Extract the [X, Y] coordinate from the center of the cell holding the provided text.  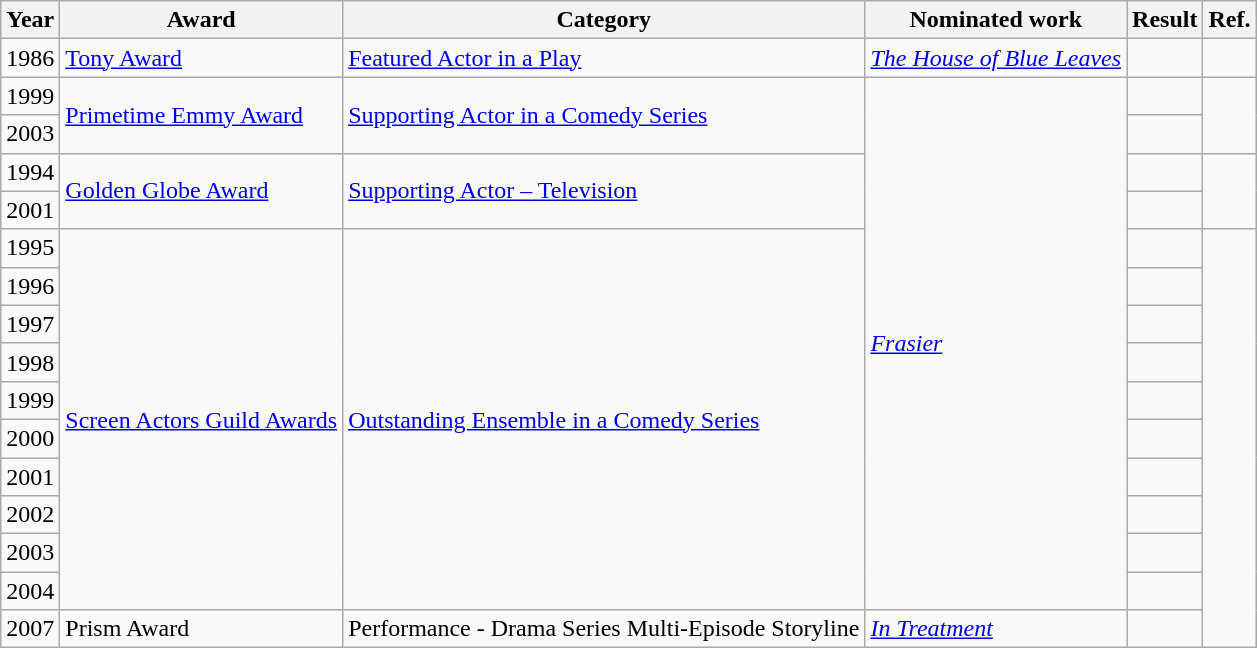
Golden Globe Award [202, 191]
2004 [30, 591]
1994 [30, 172]
Prism Award [202, 629]
1995 [30, 248]
Supporting Actor in a Comedy Series [604, 115]
2002 [30, 515]
Result [1165, 20]
Supporting Actor – Television [604, 191]
Screen Actors Guild Awards [202, 420]
Tony Award [202, 58]
1996 [30, 286]
Year [30, 20]
Featured Actor in a Play [604, 58]
The House of Blue Leaves [996, 58]
In Treatment [996, 629]
Frasier [996, 344]
1997 [30, 324]
Category [604, 20]
Primetime Emmy Award [202, 115]
2007 [30, 629]
Ref. [1230, 20]
Outstanding Ensemble in a Comedy Series [604, 420]
1998 [30, 362]
Nominated work [996, 20]
Award [202, 20]
1986 [30, 58]
2000 [30, 438]
Performance - Drama Series Multi-Episode Storyline [604, 629]
